Locate the cell with the specified text and output its [x, y] center coordinate. 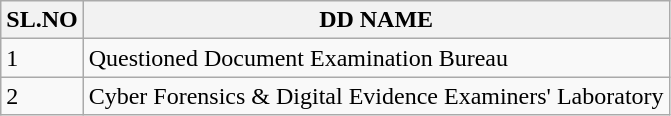
Cyber Forensics & Digital Evidence Examiners' Laboratory [376, 96]
Questioned Document Examination Bureau [376, 58]
SL.NO [42, 20]
DD NAME [376, 20]
1 [42, 58]
2 [42, 96]
